Pinpoint the cell where the given text exists, returning its (X, Y) midpoint coordinate. 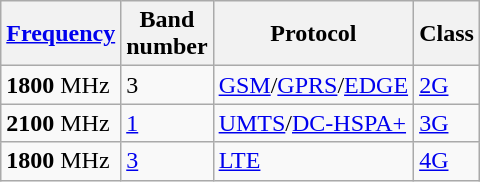
LTE (313, 161)
Frequency (61, 34)
2G (447, 85)
Band number (167, 34)
GSM/GPRS/EDGE (313, 85)
UMTS/DC-HSPA+ (313, 123)
4G (447, 161)
Protocol (313, 34)
Class (447, 34)
2100 MHz (61, 123)
1 (167, 123)
3G (447, 123)
